Detect which cell encompasses the target text, then output its (X, Y) center coordinate. 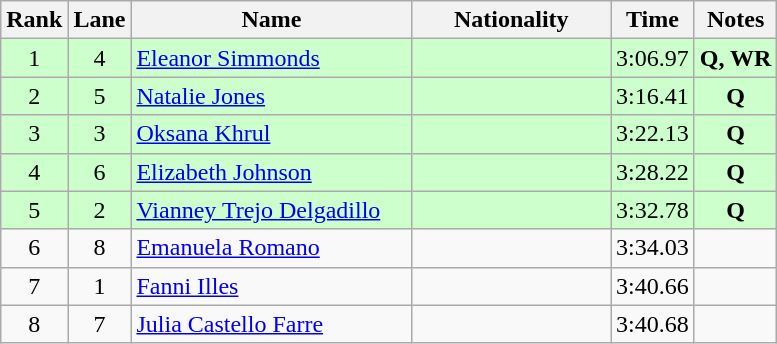
3:32.78 (653, 210)
Q, WR (736, 58)
Oksana Khrul (272, 134)
3:16.41 (653, 96)
Emanuela Romano (272, 248)
3:22.13 (653, 134)
Elizabeth Johnson (272, 172)
3:40.66 (653, 286)
Notes (736, 20)
3:06.97 (653, 58)
3:40.68 (653, 324)
Natalie Jones (272, 96)
Nationality (512, 20)
Fanni Illes (272, 286)
Lane (100, 20)
Time (653, 20)
3:28.22 (653, 172)
Eleanor Simmonds (272, 58)
Rank (34, 20)
Julia Castello Farre (272, 324)
Name (272, 20)
Vianney Trejo Delgadillo (272, 210)
3:34.03 (653, 248)
